Search for the cell housing the specified text and yield its (x, y) center coordinate. 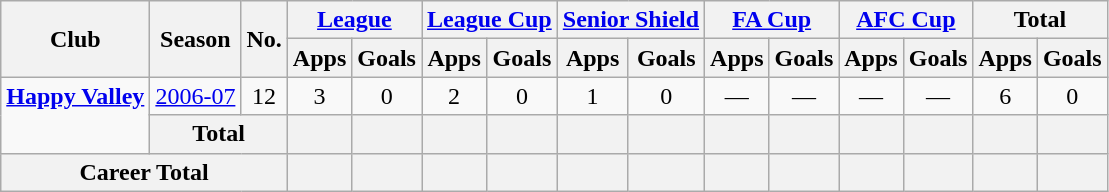
1 (592, 96)
3 (319, 96)
FA Cup (772, 20)
2 (454, 96)
Senior Shield (630, 20)
2006-07 (196, 96)
Season (196, 39)
12 (264, 96)
League (354, 20)
League Cup (490, 20)
No. (264, 39)
AFC Cup (906, 20)
Career Total (144, 172)
Club (76, 39)
Happy Valley (76, 115)
6 (1005, 96)
